Identify which cell holds the provided text, then report its [X, Y] central coordinate. 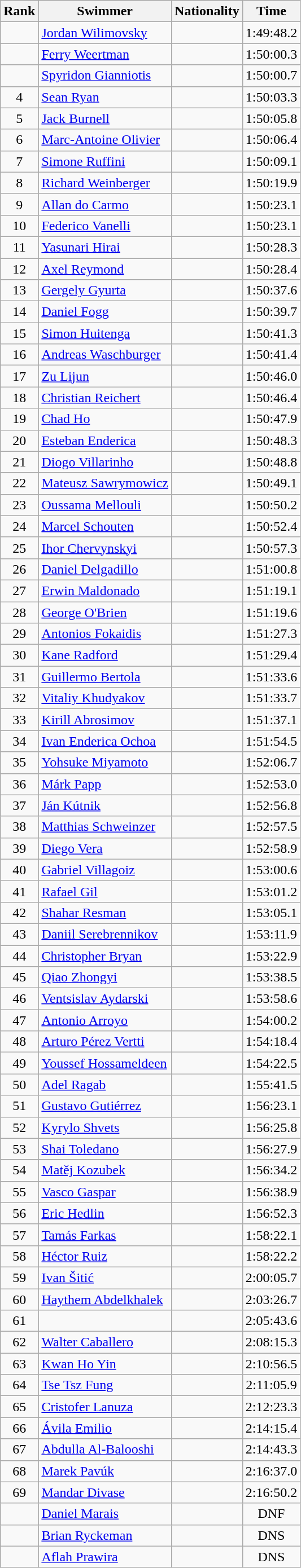
1:50:06.4 [271, 140]
1:51:00.8 [271, 569]
64 [19, 1385]
Mateusz Sawrymowicz [105, 483]
43 [19, 934]
66 [19, 1428]
12 [19, 269]
Simone Ruffini [105, 161]
Abdulla Al-Balooshi [105, 1450]
Márk Papp [105, 784]
Tse Tsz Fung [105, 1385]
62 [19, 1342]
DNF [271, 1514]
Walter Caballero [105, 1342]
Ivan Šitić [105, 1278]
Jack Burnell [105, 118]
15 [19, 333]
Axel Reymond [105, 269]
1:50:00.3 [271, 54]
1:51:29.4 [271, 655]
1:52:58.9 [271, 848]
65 [19, 1407]
16 [19, 355]
Jordan Wilimovsky [105, 33]
Rank [19, 11]
1:56:34.2 [271, 1170]
58 [19, 1256]
20 [19, 441]
Diogo Villarinho [105, 462]
Tamás Farkas [105, 1235]
Gergely Gyurta [105, 290]
1:56:38.9 [271, 1192]
2:14:43.3 [271, 1450]
Shahar Resman [105, 913]
1:56:27.9 [271, 1149]
28 [19, 612]
1:56:23.1 [271, 1106]
48 [19, 1042]
1:50:41.3 [271, 333]
19 [19, 419]
1:50:41.4 [271, 355]
1:50:00.7 [271, 76]
2:16:37.0 [271, 1471]
14 [19, 312]
Vitaliy Khudyakov [105, 698]
1:54:18.4 [271, 1042]
1:51:27.3 [271, 634]
4 [19, 97]
Shai Toledano [105, 1149]
1:50:47.9 [271, 419]
Oussama Mellouli [105, 505]
Aflah Prawira [105, 1557]
1:50:03.3 [271, 97]
21 [19, 462]
40 [19, 870]
36 [19, 784]
Antonios Fokaidis [105, 634]
Zu Lijun [105, 376]
1:51:37.1 [271, 720]
17 [19, 376]
13 [19, 290]
2:11:05.9 [271, 1385]
2:10:56.5 [271, 1364]
32 [19, 698]
Ivan Enderica Ochoa [105, 741]
Gabriel Villagoiz [105, 870]
7 [19, 161]
Andreas Waschburger [105, 355]
Guillermo Bertola [105, 677]
Ján Kútnik [105, 805]
1:51:54.5 [271, 741]
6 [19, 140]
2:14:15.4 [271, 1428]
Christian Reichert [105, 398]
2:05:43.6 [271, 1321]
Matěj Kozubek [105, 1170]
George O'Brien [105, 612]
Daniil Serebrennikov [105, 934]
1:53:11.9 [271, 934]
22 [19, 483]
Richard Weinberger [105, 183]
Marcel Schouten [105, 526]
Time [271, 11]
Simon Huitenga [105, 333]
Ávila Emilio [105, 1428]
1:50:46.0 [271, 376]
9 [19, 204]
1:53:38.5 [271, 977]
Qiao Zhongyi [105, 977]
Kyrylo Shvets [105, 1127]
Sean Ryan [105, 97]
Matthias Schweinzer [105, 827]
10 [19, 226]
68 [19, 1471]
Daniel Fogg [105, 312]
29 [19, 634]
Eric Hedlin [105, 1213]
Yohsuke Miyamoto [105, 763]
1:51:33.7 [271, 698]
1:56:25.8 [271, 1127]
Diego Vera [105, 848]
1:55:41.5 [271, 1085]
2:12:23.3 [271, 1407]
61 [19, 1321]
Rafael Gil [105, 891]
Esteban Enderica [105, 441]
Spyridon Gianniotis [105, 76]
1:49:48.2 [271, 33]
Yasunari Hirai [105, 247]
1:52:06.7 [271, 763]
63 [19, 1364]
60 [19, 1299]
1:50:48.8 [271, 462]
Kane Radford [105, 655]
5 [19, 118]
1:58:22.1 [271, 1235]
1:58:22.2 [271, 1256]
57 [19, 1235]
51 [19, 1106]
35 [19, 763]
Christopher Bryan [105, 956]
11 [19, 247]
2:03:26.7 [271, 1299]
1:53:05.1 [271, 913]
Vasco Gaspar [105, 1192]
Chad Ho [105, 419]
2:08:15.3 [271, 1342]
46 [19, 999]
47 [19, 1020]
1:50:49.1 [271, 483]
59 [19, 1278]
45 [19, 977]
42 [19, 913]
1:50:50.2 [271, 505]
56 [19, 1213]
1:50:28.4 [271, 269]
24 [19, 526]
Ferry Weertman [105, 54]
Swimmer [105, 11]
1:51:19.1 [271, 591]
Arturo Pérez Vertti [105, 1042]
52 [19, 1127]
Ventsislav Aydarski [105, 999]
Nationality [207, 11]
Mandar Divase [105, 1492]
1:53:01.2 [271, 891]
1:50:57.3 [271, 548]
1:51:19.6 [271, 612]
Erwin Maldonado [105, 591]
53 [19, 1149]
Adel Ragab [105, 1085]
Daniel Delgadillo [105, 569]
23 [19, 505]
Haythem Abdelkhalek [105, 1299]
18 [19, 398]
Youssef Hossameldeen [105, 1063]
1:53:00.6 [271, 870]
Marc-Antoine Olivier [105, 140]
1:53:22.9 [271, 956]
37 [19, 805]
Héctor Ruiz [105, 1256]
55 [19, 1192]
1:50:37.6 [271, 290]
38 [19, 827]
1:50:28.3 [271, 247]
Kirill Abrosimov [105, 720]
Brian Ryckeman [105, 1535]
2:00:05.7 [271, 1278]
49 [19, 1063]
1:52:56.8 [271, 805]
1:50:46.4 [271, 398]
1:50:52.4 [271, 526]
30 [19, 655]
Ihor Chervynskyi [105, 548]
1:54:22.5 [271, 1063]
34 [19, 741]
41 [19, 891]
8 [19, 183]
Kwan Ho Yin [105, 1364]
Gustavo Gutiérrez [105, 1106]
Daniel Marais [105, 1514]
1:50:19.9 [271, 183]
69 [19, 1492]
54 [19, 1170]
1:50:05.8 [271, 118]
27 [19, 591]
Marek Pavúk [105, 1471]
1:54:00.2 [271, 1020]
67 [19, 1450]
31 [19, 677]
1:56:52.3 [271, 1213]
1:53:58.6 [271, 999]
1:51:33.6 [271, 677]
1:50:48.3 [271, 441]
1:52:57.5 [271, 827]
Cristofer Lanuza [105, 1407]
33 [19, 720]
44 [19, 956]
1:50:39.7 [271, 312]
Antonio Arroyo [105, 1020]
2:16:50.2 [271, 1492]
50 [19, 1085]
39 [19, 848]
25 [19, 548]
1:50:09.1 [271, 161]
26 [19, 569]
Federico Vanelli [105, 226]
Allan do Carmo [105, 204]
1:52:53.0 [271, 784]
